Determine the [X, Y] coordinate at the center of the cell enclosing the given text.  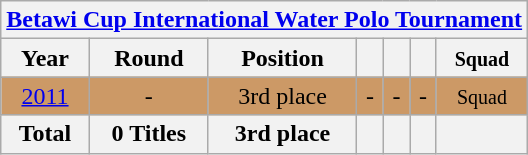
Position [282, 58]
2011 [46, 96]
Betawi Cup International Water Polo Tournament [264, 20]
Year [46, 58]
Round [148, 58]
Total [46, 134]
0 Titles [148, 134]
